Scan for the cell matching the given text and deliver its (x, y) coordinate at center. 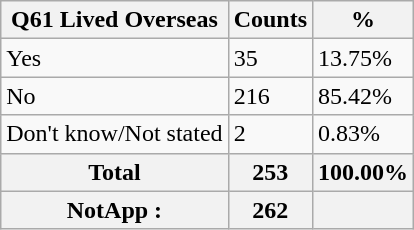
No (114, 96)
100.00% (364, 172)
Counts (270, 20)
Q61 Lived Overseas (114, 20)
2 (270, 134)
% (364, 20)
Total (114, 172)
253 (270, 172)
0.83% (364, 134)
Don't know/Not stated (114, 134)
35 (270, 58)
262 (270, 210)
216 (270, 96)
85.42% (364, 96)
13.75% (364, 58)
NotApp : (114, 210)
Yes (114, 58)
